Capture the cell that displays the provided text and extract its (x, y) central coordinate. 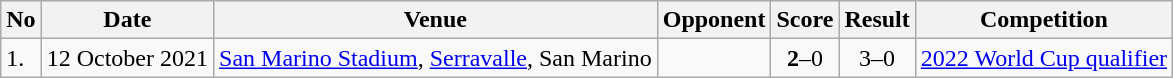
San Marino Stadium, Serravalle, San Marino (436, 58)
1. (21, 58)
Score (805, 20)
2022 World Cup qualifier (1044, 58)
Competition (1044, 20)
12 October 2021 (127, 58)
2–0 (805, 58)
Result (877, 20)
Opponent (714, 20)
3–0 (877, 58)
Venue (436, 20)
No (21, 20)
Date (127, 20)
